Scan for the cell matching the given text and deliver its [X, Y] coordinate at center. 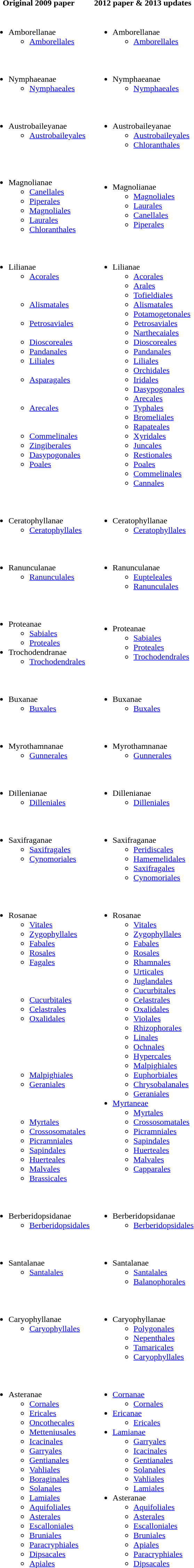
SantalanaeSantalales Balanophorales [143, 1267]
ProteanaeSabiales Proteales Trochodendrales [143, 638]
AmborellanaeAmborellales [143, 32]
NymphaeanaeNymphaeales [143, 79]
AustrobaileyanaeAustrobaileyales Chloranthales [143, 131]
BerberidopsidanaeBerberidopsidales [143, 1216]
BuxanaeBuxales [143, 699]
MagnolianaeMagnoliales Laurales Canellales Piperales [143, 201]
MyrothamnanaeGunnerales [143, 746]
CaryophyllanaePolygonales Nepenthales Tamaricales Caryophyllales [143, 1333]
DillenianaeDilleniales [143, 793]
SaxifraganaePeridiscales Hamemelidales Saxifragales Cynomoriales [143, 854]
CeratophyllanaeCeratophyllales [143, 521]
RanunculanaeEupteleales Ranunculales [143, 572]
